From the cell containing the given text, extract its center point as (X, Y) coordinate. 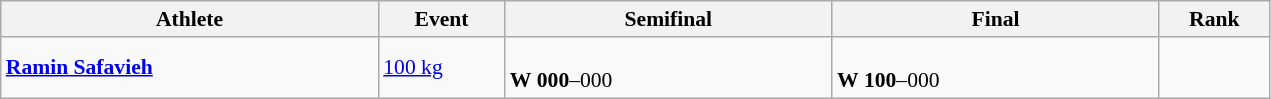
Semifinal (668, 19)
Rank (1214, 19)
Athlete (190, 19)
100 kg (441, 68)
W 100–000 (996, 68)
W 000–000 (668, 68)
Event (441, 19)
Final (996, 19)
Ramin Safavieh (190, 68)
